Pinpoint the cell where the given text exists, returning its (X, Y) midpoint coordinate. 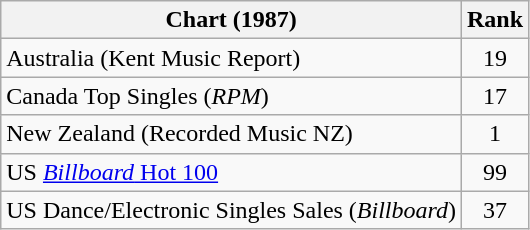
1 (496, 134)
Chart (1987) (232, 20)
99 (496, 172)
New Zealand (Recorded Music NZ) (232, 134)
17 (496, 96)
37 (496, 210)
Australia (Kent Music Report) (232, 58)
19 (496, 58)
US Dance/Electronic Singles Sales (Billboard) (232, 210)
Canada Top Singles (RPM) (232, 96)
Rank (496, 20)
US Billboard Hot 100 (232, 172)
